For the text-containing cell, return its midpoint in (X, Y) coordinate format. 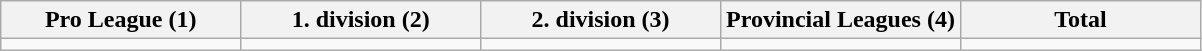
2. division (3) (601, 20)
1. division (2) (361, 20)
Provincial Leagues (4) (841, 20)
Total (1080, 20)
Pro League (1) (121, 20)
